Return the [X, Y] coordinate for the center point of the cell that contains the specified text.  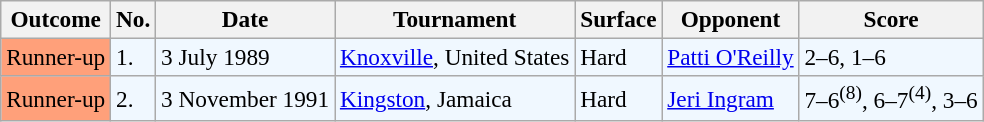
Surface [618, 19]
Patti O'Reilly [730, 57]
Score [891, 19]
Opponent [730, 19]
Tournament [455, 19]
2–6, 1–6 [891, 57]
3 July 1989 [246, 57]
Knoxville, United States [455, 57]
2. [134, 98]
1. [134, 57]
Kingston, Jamaica [455, 98]
Jeri Ingram [730, 98]
3 November 1991 [246, 98]
Outcome [56, 19]
Date [246, 19]
7–6(8), 6–7(4), 3–6 [891, 98]
No. [134, 19]
